For the text-containing cell, return its midpoint in [x, y] coordinate format. 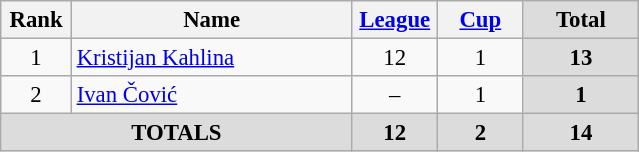
Kristijan Kahlina [212, 58]
Ivan Čović [212, 95]
Name [212, 20]
Cup [481, 20]
Rank [36, 20]
TOTALS [176, 133]
– [395, 95]
Total [581, 20]
14 [581, 133]
13 [581, 58]
League [395, 20]
